Capture the cell that displays the provided text and extract its (X, Y) central coordinate. 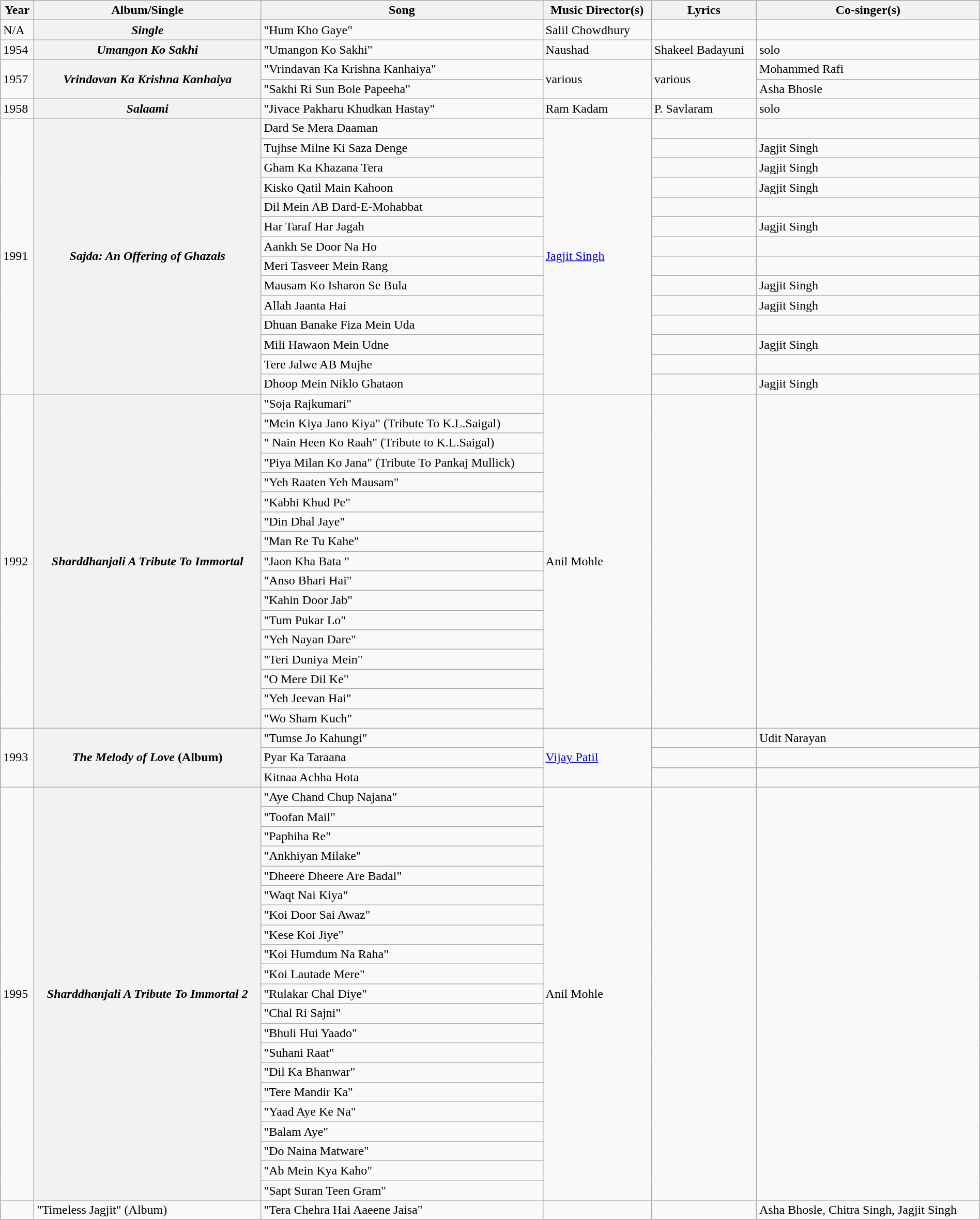
Song (402, 10)
" Nain Heen Ko Raah" (Tribute to K.L.Saigal) (402, 443)
1957 (18, 79)
Co-singer(s) (868, 10)
"Chal Ri Sajni" (402, 1013)
"Balam Aye" (402, 1131)
Mohammed Rafi (868, 69)
1993 (18, 758)
Album/Single (148, 10)
"Tumse Jo Kahungi" (402, 738)
Salaami (148, 109)
The Melody of Love (Album) (148, 758)
Ram Kadam (597, 109)
"Umangon Ko Sakhi" (402, 50)
1958 (18, 109)
1954 (18, 50)
"Piya Milan Ko Jana" (Tribute To Pankaj Mullick) (402, 462)
1995 (18, 993)
"Jivace Pakharu Khudkan Hastay" (402, 109)
Umangon Ko Sakhi (148, 50)
Har Taraf Har Jagah (402, 226)
Vrindavan Ka Krishna Kanhaiya (148, 79)
"Paphiha Re" (402, 836)
1991 (18, 256)
Meri Tasveer Mein Rang (402, 266)
Salil Chowdhury (597, 30)
"Sakhi Ri Sun Bole Papeeha" (402, 89)
"Timeless Jagjit" (Album) (148, 1210)
"Man Re Tu Kahe" (402, 541)
"Din Dhal Jaye" (402, 521)
N/A (18, 30)
Mausam Ko Isharon Se Bula (402, 286)
Udit Narayan (868, 738)
Sajda: An Offering of Ghazals (148, 256)
Lyrics (704, 10)
"Toofan Mail" (402, 816)
Dard Se Mera Daaman (402, 128)
"Kahin Door Jab" (402, 600)
"Koi Lautade Mere" (402, 974)
"Koi Door Sai Awaz" (402, 915)
Sharddhanjali A Tribute To Immortal (148, 561)
Asha Bhosle (868, 89)
"Dil Ka Bhanwar" (402, 1072)
Pyar Ka Taraana (402, 758)
"Tere Mandir Ka" (402, 1092)
"Yeh Raaten Yeh Mausam" (402, 482)
Year (18, 10)
"Jaon Kha Bata " (402, 561)
"Dheere Dheere Are Badal" (402, 876)
"Hum Kho Gaye" (402, 30)
"Bhuli Hui Yaado" (402, 1033)
"Wo Sham Kuch" (402, 718)
Dhuan Banake Fiza Mein Uda (402, 325)
"Tera Chehra Hai Aaeene Jaisa" (402, 1210)
"Soja Rajkumari" (402, 404)
Dil Mein AB Dard-E-Mohabbat (402, 207)
Music Director(s) (597, 10)
Allah Jaanta Hai (402, 305)
"Do Naina Matware" (402, 1151)
"Anso Bhari Hai" (402, 581)
Single (148, 30)
"Kese Koi Jiye" (402, 935)
Dhoop Mein Niklo Ghataon (402, 384)
"Suhani Raat" (402, 1053)
Kisko Qatil Main Kahoon (402, 187)
"Mein Kiya Jano Kiya" (Tribute To K.L.Saigal) (402, 423)
Mili Hawaon Mein Udne (402, 345)
"Ankhiyan Milake" (402, 856)
Vijay Patil (597, 758)
"Aye Chand Chup Najana" (402, 797)
"Teri Duniya Mein" (402, 659)
1992 (18, 561)
"Ab Mein Kya Kaho" (402, 1170)
"Yeh Nayan Dare" (402, 640)
Naushad (597, 50)
"Kabhi Khud Pe" (402, 502)
Gham Ka Khazana Tera (402, 167)
Asha Bhosle, Chitra Singh, Jagjit Singh (868, 1210)
"Yaad Aye Ke Na" (402, 1111)
"Yeh Jeevan Hai" (402, 699)
Aankh Se Door Na Ho (402, 246)
"Sapt Suran Teen Gram" (402, 1190)
Tere Jalwe AB Mujhe (402, 364)
"Rulakar Chal Diye" (402, 994)
"Koi Humdum Na Raha" (402, 954)
Kitnaa Achha Hota (402, 777)
P. Savlaram (704, 109)
"Tum Pukar Lo" (402, 620)
"Vrindavan Ka Krishna Kanhaiya" (402, 69)
"Waqt Nai Kiya" (402, 895)
"O Mere Dil Ke" (402, 679)
Shakeel Badayuni (704, 50)
Sharddhanjali A Tribute To Immortal 2 (148, 993)
Tujhse Milne Ki Saza Denge (402, 148)
